Pinpoint the cell where the given text exists, returning its (X, Y) midpoint coordinate. 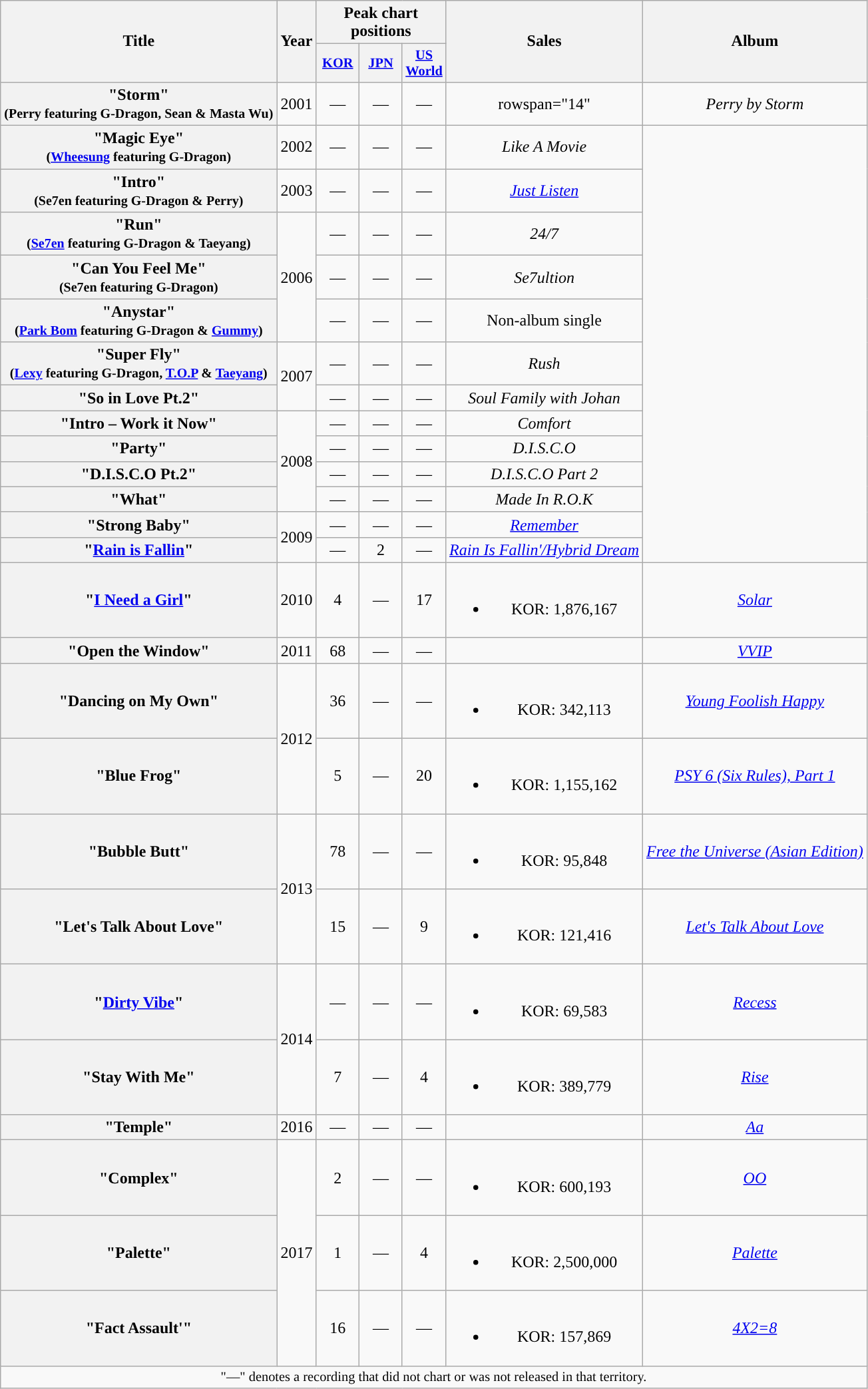
KOR: 95,848 (544, 852)
Remember (544, 524)
4X2=8 (755, 1328)
Soul Family with Johan (544, 398)
78 (338, 852)
Title (138, 41)
24/7 (544, 234)
17 (423, 600)
D.I.S.C.O (544, 449)
KOR: 389,779 (544, 1077)
"Storm"(Perry featuring G-Dragon, Sean & Masta Wu) (138, 104)
"I Need a Girl" (138, 600)
"Anystar"(Park Bom featuring G-Dragon & Gummy) (138, 321)
5 (338, 776)
"D.I.S.C.O Pt.2" (138, 474)
OO (755, 1178)
1 (338, 1253)
Recess (755, 1002)
"Can You Feel Me"(Se7en featuring G-Dragon) (138, 277)
15 (338, 926)
2002 (297, 148)
2013 (297, 889)
KOR: 2,500,000 (544, 1253)
"Dirty Vibe" (138, 1002)
"Rain is Fallin" (138, 550)
Rush (544, 363)
2003 (297, 190)
16 (338, 1328)
2009 (297, 537)
KOR (338, 63)
Album (755, 41)
2010 (297, 600)
Made In R.O.K (544, 499)
Comfort (544, 423)
D.I.S.C.O Part 2 (544, 474)
2011 (297, 650)
"Blue Frog" (138, 776)
Se7ultion (544, 277)
KOR: 157,869 (544, 1328)
9 (423, 926)
2001 (297, 104)
Rain Is Fallin'/Hybrid Dream (544, 550)
rowspan="14" (544, 104)
"Let's Talk About Love" (138, 926)
KOR: 342,113 (544, 700)
KOR: 69,583 (544, 1002)
Let's Talk About Love (755, 926)
KOR: 121,416 (544, 926)
JPN (381, 63)
Sales (544, 41)
Solar (755, 600)
KOR: 600,193 (544, 1178)
"Party" (138, 449)
2012 (297, 738)
"Open the Window" (138, 650)
"Run"(Se7en featuring G-Dragon & Taeyang) (138, 234)
"So in Love Pt.2" (138, 398)
US World (423, 63)
"Stay With Me" (138, 1077)
Rise (755, 1077)
2007 (297, 377)
VVIP (755, 650)
"Intro"(Se7en featuring G-Dragon & Perry) (138, 190)
Year (297, 41)
"Dancing on My Own" (138, 700)
2017 (297, 1253)
2016 (297, 1127)
Just Listen (544, 190)
Free the Universe (Asian Edition) (755, 852)
2008 (297, 461)
KOR: 1,876,167 (544, 600)
"Palette" (138, 1253)
PSY 6 (Six Rules), Part 1 (755, 776)
"Intro – Work it Now" (138, 423)
"Super Fly"(Lexy featuring G-Dragon, T.O.P & Taeyang) (138, 363)
Peak chart positions (381, 23)
Young Foolish Happy (755, 700)
2014 (297, 1040)
"Strong Baby" (138, 524)
Palette (755, 1253)
"What" (138, 499)
Non-album single (544, 321)
Perry by Storm (755, 104)
Aa (755, 1127)
"Fact Assault'" (138, 1328)
2006 (297, 277)
"Temple" (138, 1127)
36 (338, 700)
"Bubble Butt" (138, 852)
"—" denotes a recording that did not chart or was not released in that territory. (434, 1377)
"Complex" (138, 1178)
Like A Movie (544, 148)
"Magic Eye"(Wheesung featuring G-Dragon) (138, 148)
68 (338, 650)
20 (423, 776)
KOR: 1,155,162 (544, 776)
7 (338, 1077)
